Find where the given text appears and provide that cell's center as [X, Y] coordinate. 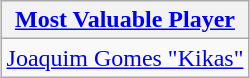
Joaquim Gomes "Kikas" [125, 58]
Most Valuable Player [125, 20]
